Identify which cell holds the provided text, then report its [X, Y] central coordinate. 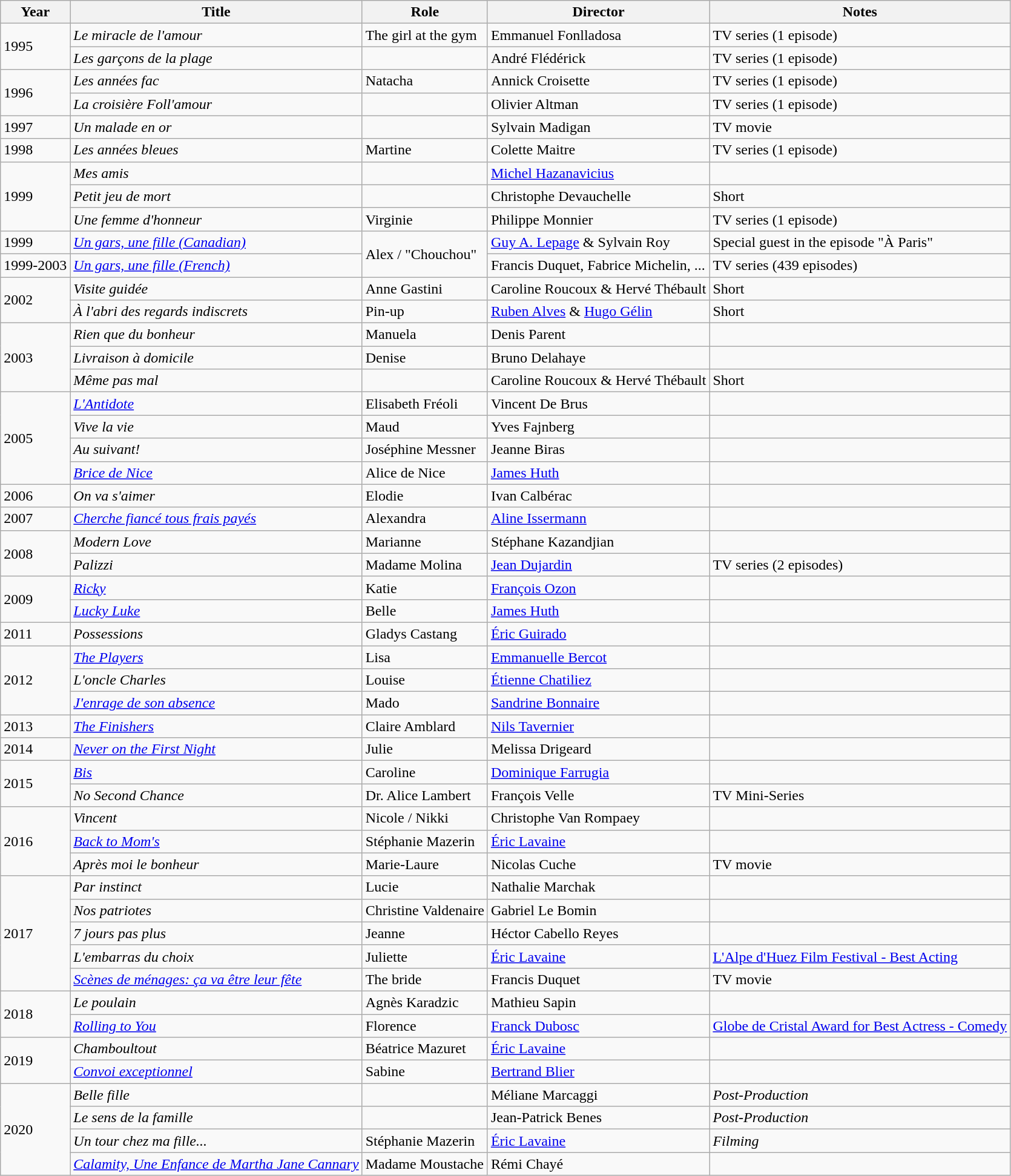
Par instinct [216, 887]
2009 [35, 599]
2007 [35, 519]
Rien que du bonheur [216, 335]
Visite guidée [216, 289]
Francis Duquet [598, 979]
1997 [35, 127]
Madame Moustache [425, 1164]
Un gars, une fille (French) [216, 265]
Annick Croisette [598, 81]
Sandrine Bonnaire [598, 703]
Convoi exceptionnel [216, 1072]
Manuela [425, 335]
Alex / "Chouchou" [425, 254]
Yves Fajnberg [598, 427]
Ricky [216, 588]
Même pas mal [216, 381]
Pin-up [425, 312]
2002 [35, 300]
Year [35, 12]
Bertrand Blier [598, 1072]
2019 [35, 1060]
Alice de Nice [425, 473]
Nathalie Marchak [598, 887]
Melissa Drigeard [598, 749]
Le poulain [216, 1002]
Emmanuelle Bercot [598, 657]
Globe de Cristal Award for Best Actress - Comedy [860, 1026]
À l'abri des regards indiscrets [216, 312]
Dr. Alice Lambert [425, 795]
Les années bleues [216, 150]
The Finishers [216, 726]
TV series (2 episodes) [860, 565]
Les années fac [216, 81]
Sylvain Madigan [598, 127]
Martine [425, 150]
Back to Mom's [216, 841]
7 jours pas plus [216, 933]
Juliette [425, 956]
1996 [35, 93]
Étienne Chatiliez [598, 680]
Olivier Altman [598, 104]
2011 [35, 634]
TV series (439 episodes) [860, 265]
Maud [425, 427]
Louise [425, 680]
Mathieu Sapin [598, 1002]
2014 [35, 749]
Scènes de ménages: ça va être leur fête [216, 979]
Vincent De Brus [598, 404]
Caroline [425, 772]
2015 [35, 784]
Natacha [425, 81]
Michel Hazanavicius [598, 173]
1998 [35, 150]
Marianne [425, 542]
Une femme d'honneur [216, 219]
Guy A. Lepage & Sylvain Roy [598, 242]
Calamity, Une Enfance de Martha Jane Cannary [216, 1164]
2017 [35, 933]
Nos patriotes [216, 910]
Possessions [216, 634]
Lucky Luke [216, 611]
Marie-Laure [425, 864]
Never on the First Night [216, 749]
Belle [425, 611]
2020 [35, 1129]
Rolling to You [216, 1026]
Lisa [425, 657]
Béatrice Mazuret [425, 1049]
Aline Issermann [598, 519]
TV Mini-Series [860, 795]
Héctor Cabello Reyes [598, 933]
Special guest in the episode "À Paris" [860, 242]
The bride [425, 979]
Le miracle de l'amour [216, 35]
Joséphine Messner [425, 450]
1999-2003 [35, 265]
Notes [860, 12]
Un tour chez ma fille... [216, 1141]
Vincent [216, 818]
Denise [425, 358]
Claire Amblard [425, 726]
La croisière Foll'amour [216, 104]
Bis [216, 772]
Emmanuel Fonlladosa [598, 35]
Palizzi [216, 565]
Éric Guirado [598, 634]
Elodie [425, 496]
Nicole / Nikki [425, 818]
Brice de Nice [216, 473]
On va s'aimer [216, 496]
Stéphane Kazandjian [598, 542]
Modern Love [216, 542]
J'enrage de son absence [216, 703]
Denis Parent [598, 335]
2005 [35, 438]
2018 [35, 1014]
2016 [35, 841]
Mes amis [216, 173]
Florence [425, 1026]
Gladys Castang [425, 634]
Gabriel Le Bomin [598, 910]
Après moi le bonheur [216, 864]
Vive la vie [216, 427]
Agnès Karadzic [425, 1002]
Bruno Delahaye [598, 358]
Director [598, 12]
Cherche fiancé tous frais payés [216, 519]
Alexandra [425, 519]
Christophe Devauchelle [598, 196]
Francis Duquet, Fabrice Michelin, ... [598, 265]
Jean Dujardin [598, 565]
Nils Tavernier [598, 726]
Rémi Chayé [598, 1164]
Lucie [425, 887]
Un gars, une fille (Canadian) [216, 242]
Elisabeth Fréoli [425, 404]
Philippe Monnier [598, 219]
Méliane Marcaggi [598, 1095]
Filming [860, 1141]
1995 [35, 47]
L'Antidote [216, 404]
Un malade en or [216, 127]
Les garçons de la plage [216, 58]
Virginie [425, 219]
2003 [35, 358]
Franck Dubosc [598, 1026]
Anne Gastini [425, 289]
L'Alpe d'Huez Film Festival - Best Acting [860, 956]
Le sens de la famille [216, 1118]
Sabine [425, 1072]
Mado [425, 703]
Katie [425, 588]
2012 [35, 680]
François Velle [598, 795]
No Second Chance [216, 795]
Ivan Calbérac [598, 496]
André Flédérick [598, 58]
Role [425, 12]
L'oncle Charles [216, 680]
Jean-Patrick Benes [598, 1118]
Christophe Van Rompaey [598, 818]
2008 [35, 553]
Petit jeu de mort [216, 196]
Nicolas Cuche [598, 864]
2013 [35, 726]
Christine Valdenaire [425, 910]
The girl at the gym [425, 35]
Julie [425, 749]
Dominique Farrugia [598, 772]
2006 [35, 496]
Madame Molina [425, 565]
L'embarras du choix [216, 956]
Ruben Alves & Hugo Gélin [598, 312]
Chamboultout [216, 1049]
Jeanne Biras [598, 450]
François Ozon [598, 588]
Belle fille [216, 1095]
Colette Maitre [598, 150]
Livraison à domicile [216, 358]
The Players [216, 657]
Au suivant! [216, 450]
Title [216, 12]
Jeanne [425, 933]
